Pinpoint the cell where the given text exists, returning its (x, y) midpoint coordinate. 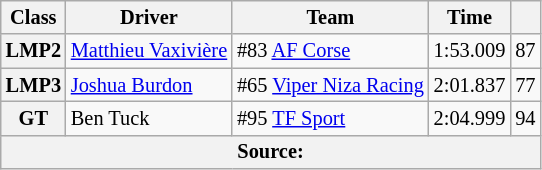
Joshua Burdon (149, 85)
LMP2 (34, 51)
94 (525, 118)
2:01.837 (470, 85)
1:53.009 (470, 51)
Source: (271, 152)
Matthieu Vaxivière (149, 51)
Driver (149, 17)
Time (470, 17)
Team (330, 17)
#65 Viper Niza Racing (330, 85)
#83 AF Corse (330, 51)
77 (525, 85)
2:04.999 (470, 118)
Class (34, 17)
Ben Tuck (149, 118)
#95 TF Sport (330, 118)
GT (34, 118)
87 (525, 51)
LMP3 (34, 85)
